Locate the cell with the specified text and output its [X, Y] center coordinate. 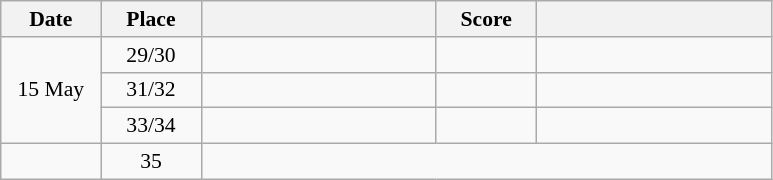
Score [486, 19]
35 [151, 162]
31/32 [151, 90]
15 May [51, 90]
33/34 [151, 126]
Place [151, 19]
Date [51, 19]
29/30 [151, 55]
